Extract the (x, y) coordinate from the center of the cell holding the provided text.  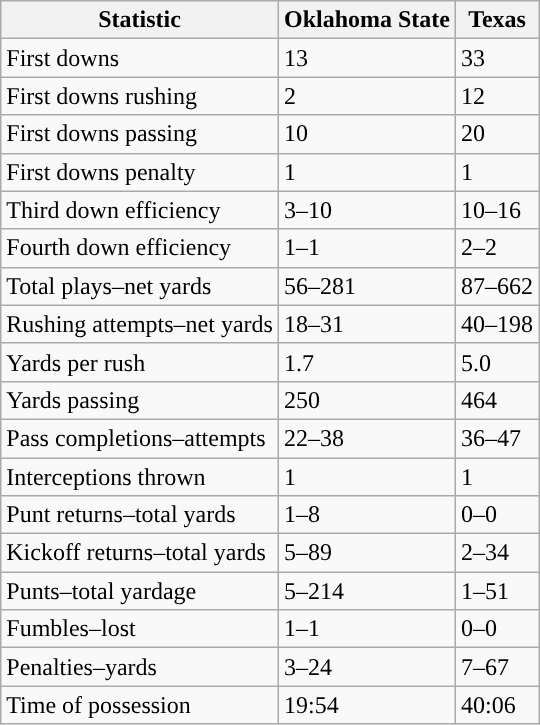
10 (366, 134)
First downs (140, 58)
22–38 (366, 438)
Total plays–net yards (140, 286)
Punt returns–total yards (140, 515)
First downs penalty (140, 172)
Statistic (140, 20)
Third down efficiency (140, 210)
First downs rushing (140, 96)
Penalties–yards (140, 667)
33 (498, 58)
87–662 (498, 286)
19:54 (366, 705)
18–31 (366, 324)
5.0 (498, 362)
Time of possession (140, 705)
Texas (498, 20)
Yards per rush (140, 362)
Fourth down efficiency (140, 248)
1–8 (366, 515)
250 (366, 400)
12 (498, 96)
20 (498, 134)
464 (498, 400)
2–2 (498, 248)
2–34 (498, 553)
7–67 (498, 667)
Oklahoma State (366, 20)
10–16 (498, 210)
Rushing attempts–net yards (140, 324)
Yards passing (140, 400)
1.7 (366, 362)
2 (366, 96)
5–89 (366, 553)
40–198 (498, 324)
Punts–total yardage (140, 591)
Kickoff returns–total yards (140, 553)
13 (366, 58)
5–214 (366, 591)
Pass completions–attempts (140, 438)
Fumbles–lost (140, 629)
40:06 (498, 705)
3–10 (366, 210)
56–281 (366, 286)
Interceptions thrown (140, 477)
36–47 (498, 438)
3–24 (366, 667)
1–51 (498, 591)
First downs passing (140, 134)
